Find where the given text appears and provide that cell's center as (x, y) coordinate. 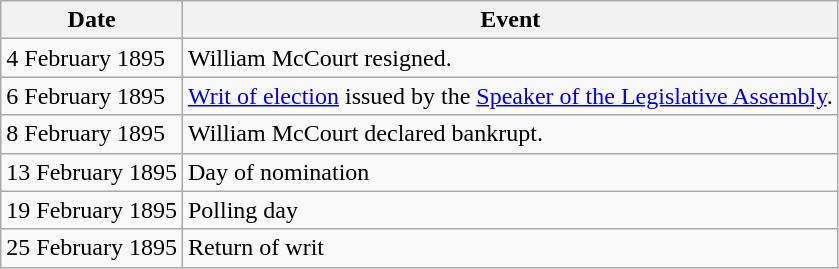
Return of writ (510, 248)
Day of nomination (510, 172)
19 February 1895 (92, 210)
William McCourt declared bankrupt. (510, 134)
25 February 1895 (92, 248)
8 February 1895 (92, 134)
4 February 1895 (92, 58)
6 February 1895 (92, 96)
13 February 1895 (92, 172)
William McCourt resigned. (510, 58)
Event (510, 20)
Writ of election issued by the Speaker of the Legislative Assembly. (510, 96)
Polling day (510, 210)
Date (92, 20)
